Extract the (x, y) coordinate from the center of the cell holding the provided text.  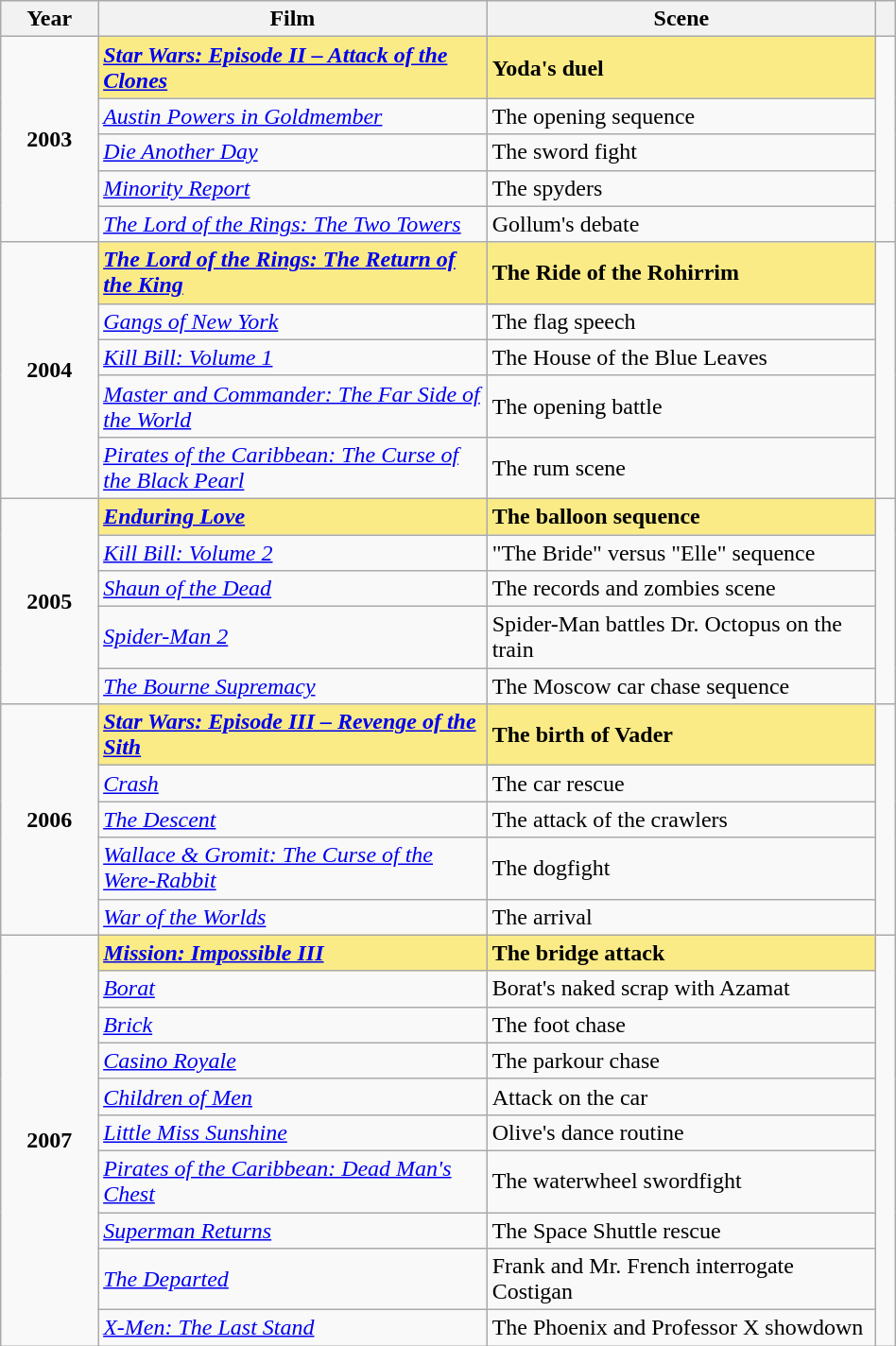
The Lord of the Rings: The Two Towers (293, 224)
The dogfight (681, 868)
Minority Report (293, 188)
The Space Shuttle rescue (681, 1230)
Superman Returns (293, 1230)
Kill Bill: Volume 1 (293, 357)
The Moscow car chase sequence (681, 686)
Mission: Impossible III (293, 953)
The attack of the crawlers (681, 820)
Scene (681, 19)
The House of the Blue Leaves (681, 357)
The car rescue (681, 784)
Wallace & Gromit: The Curse of the Were-Rabbit (293, 868)
2003 (49, 140)
Brick (293, 1025)
Pirates of the Caribbean: The Curse of the Black Pearl (293, 467)
The Bourne Supremacy (293, 686)
Crash (293, 784)
Enduring Love (293, 516)
Casino Royale (293, 1061)
Spider-Man battles Dr. Octopus on the train (681, 637)
The Descent (293, 820)
Master and Commander: The Far Side of the World (293, 406)
Olive's dance routine (681, 1132)
The birth of Vader (681, 735)
Frank and Mr. French interrogate Costigan (681, 1280)
Film (293, 19)
Borat (293, 989)
Star Wars: Episode II – Attack of the Clones (293, 68)
Kill Bill: Volume 2 (293, 553)
"The Bride" versus "Elle" sequence (681, 553)
Austin Powers in Goldmember (293, 116)
The arrival (681, 917)
War of the Worlds (293, 917)
The sword fight (681, 152)
The opening sequence (681, 116)
Die Another Day (293, 152)
Attack on the car (681, 1096)
The Ride of the Rohirrim (681, 272)
The bridge attack (681, 953)
2007 (49, 1140)
The rum scene (681, 467)
2004 (49, 371)
The foot chase (681, 1025)
The waterwheel swordfight (681, 1182)
Gollum's debate (681, 224)
The balloon sequence (681, 516)
Borat's naked scrap with Azamat (681, 989)
2006 (49, 820)
2005 (49, 601)
X-Men: The Last Stand (293, 1328)
Pirates of the Caribbean: Dead Man's Chest (293, 1182)
The parkour chase (681, 1061)
The Departed (293, 1280)
The Phoenix and Professor X showdown (681, 1328)
Shaun of the Dead (293, 589)
Star Wars: Episode III – Revenge of the Sith (293, 735)
Yoda's duel (681, 68)
The records and zombies scene (681, 589)
Children of Men (293, 1096)
Gangs of New York (293, 321)
The Lord of the Rings: The Return of the King (293, 272)
Little Miss Sunshine (293, 1132)
The flag speech (681, 321)
Spider-Man 2 (293, 637)
The spyders (681, 188)
The opening battle (681, 406)
Year (49, 19)
